Output the (X, Y) coordinate of the center of the cell containing the given text.  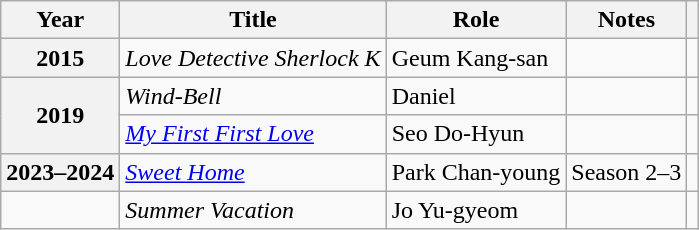
Park Chan-young (476, 172)
Title (253, 20)
Wind-Bell (253, 96)
2015 (60, 58)
Season 2–3 (626, 172)
Notes (626, 20)
Love Detective Sherlock K (253, 58)
Year (60, 20)
Role (476, 20)
Jo Yu-gyeom (476, 210)
Geum Kang-san (476, 58)
My First First Love (253, 134)
2019 (60, 115)
Daniel (476, 96)
2023–2024 (60, 172)
Summer Vacation (253, 210)
Sweet Home (253, 172)
Seo Do-Hyun (476, 134)
